Determine the [X, Y] coordinate at the center of the cell enclosing the given text.  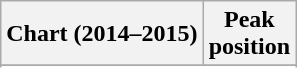
Peakposition [249, 34]
Chart (2014–2015) [102, 34]
